Locate the cell with the specified text and output its [x, y] center coordinate. 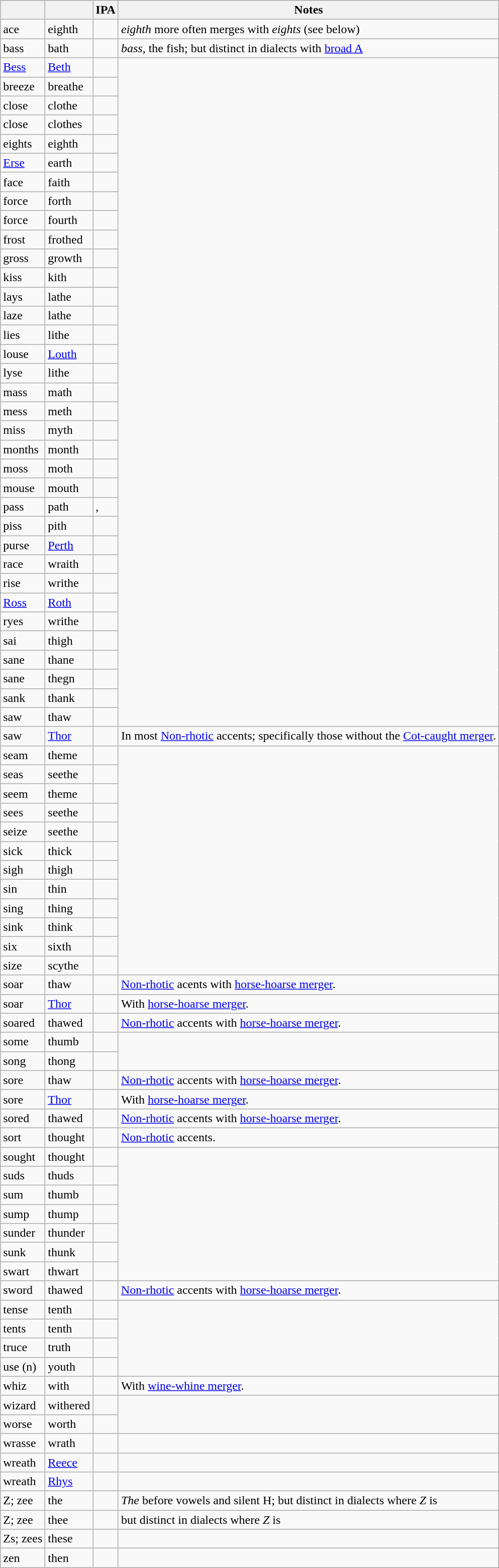
thin [69, 889]
fourth [69, 220]
lies [23, 335]
suds [23, 1176]
Perth [69, 545]
tense [23, 1309]
ace [23, 29]
mass [23, 392]
seam [23, 755]
truce [23, 1348]
With wine-whine merger. [309, 1386]
lyse [23, 373]
swart [23, 1271]
seize [23, 831]
use (n) [23, 1367]
purse [23, 545]
thing [69, 908]
soared [23, 1023]
moss [23, 468]
seem [23, 793]
Reece [69, 1463]
lays [23, 297]
sought [23, 1156]
withered [69, 1405]
faith [69, 182]
race [23, 564]
think [69, 927]
youth [69, 1367]
meth [69, 411]
kith [69, 278]
tents [23, 1329]
The before vowels and silent H; but distinct in dialects where Z is [309, 1501]
face [23, 182]
frost [23, 239]
clothe [69, 105]
earth [69, 163]
Rhys [69, 1482]
thong [69, 1061]
zen [23, 1558]
bass, the fish; but distinct in dialects with broad A [309, 48]
bath [69, 48]
song [23, 1061]
mouth [69, 488]
myth [69, 430]
thuds [69, 1176]
, [106, 507]
moth [69, 468]
rise [23, 583]
but distinct in dialects where Z is [309, 1520]
gross [23, 259]
months [23, 449]
In most Non-rhotic accents; specifically those without the Cot-caught merger. [309, 736]
math [69, 392]
thunk [69, 1252]
sin [23, 889]
breathe [69, 86]
sank [23, 698]
bass [23, 48]
thee [69, 1520]
scythe [69, 966]
wraith [69, 564]
month [69, 449]
sink [23, 927]
wrath [69, 1443]
thick [69, 851]
IPA [106, 10]
wizard [23, 1405]
eights [23, 144]
Ross [23, 602]
pith [69, 526]
sick [23, 851]
thegn [69, 679]
clothes [69, 125]
seas [23, 774]
mouse [23, 488]
the [69, 1501]
kiss [23, 278]
thank [69, 698]
mess [23, 411]
Louth [69, 354]
louse [23, 354]
piss [23, 526]
with [69, 1386]
ryes [23, 622]
sword [23, 1290]
whiz [23, 1386]
pass [23, 507]
Beth [69, 67]
wrasse [23, 1443]
miss [23, 430]
thunder [69, 1233]
growth [69, 259]
breeze [23, 86]
laze [23, 316]
Erse [23, 163]
worse [23, 1424]
these [69, 1539]
sees [23, 812]
sing [23, 908]
sored [23, 1118]
frothed [69, 239]
truth [69, 1348]
thwart [69, 1271]
Bess [23, 67]
sum [23, 1195]
sump [23, 1214]
path [69, 507]
sai [23, 641]
thump [69, 1214]
Notes [309, 10]
Roth [69, 602]
Non-rhotic acents with horse-hoarse merger. [309, 985]
sigh [23, 870]
sort [23, 1137]
some [23, 1042]
then [69, 1558]
thane [69, 660]
worth [69, 1424]
Non-rhotic accents. [309, 1137]
six [23, 946]
eighth more often merges with eights (see below) [309, 29]
size [23, 966]
sunder [23, 1233]
forth [69, 201]
sixth [69, 946]
Zs; zees [23, 1539]
sunk [23, 1252]
